For the text-containing cell, return its midpoint in (X, Y) coordinate format. 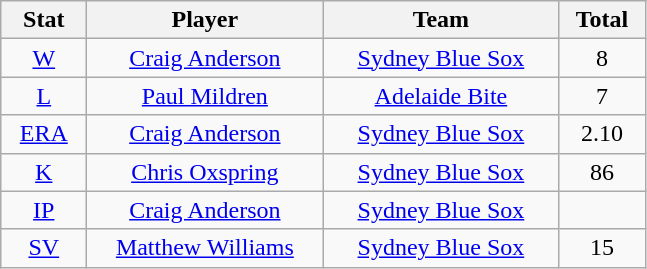
Stat (44, 20)
7 (602, 96)
Paul Mildren (205, 96)
8 (602, 58)
86 (602, 172)
L (44, 96)
Matthew Williams (205, 248)
W (44, 58)
Total (602, 20)
K (44, 172)
Player (205, 20)
Team (441, 20)
2.10 (602, 134)
Chris Oxspring (205, 172)
Adelaide Bite (441, 96)
ERA (44, 134)
IP (44, 210)
SV (44, 248)
15 (602, 248)
